Identify which cell holds the provided text, then report its (x, y) central coordinate. 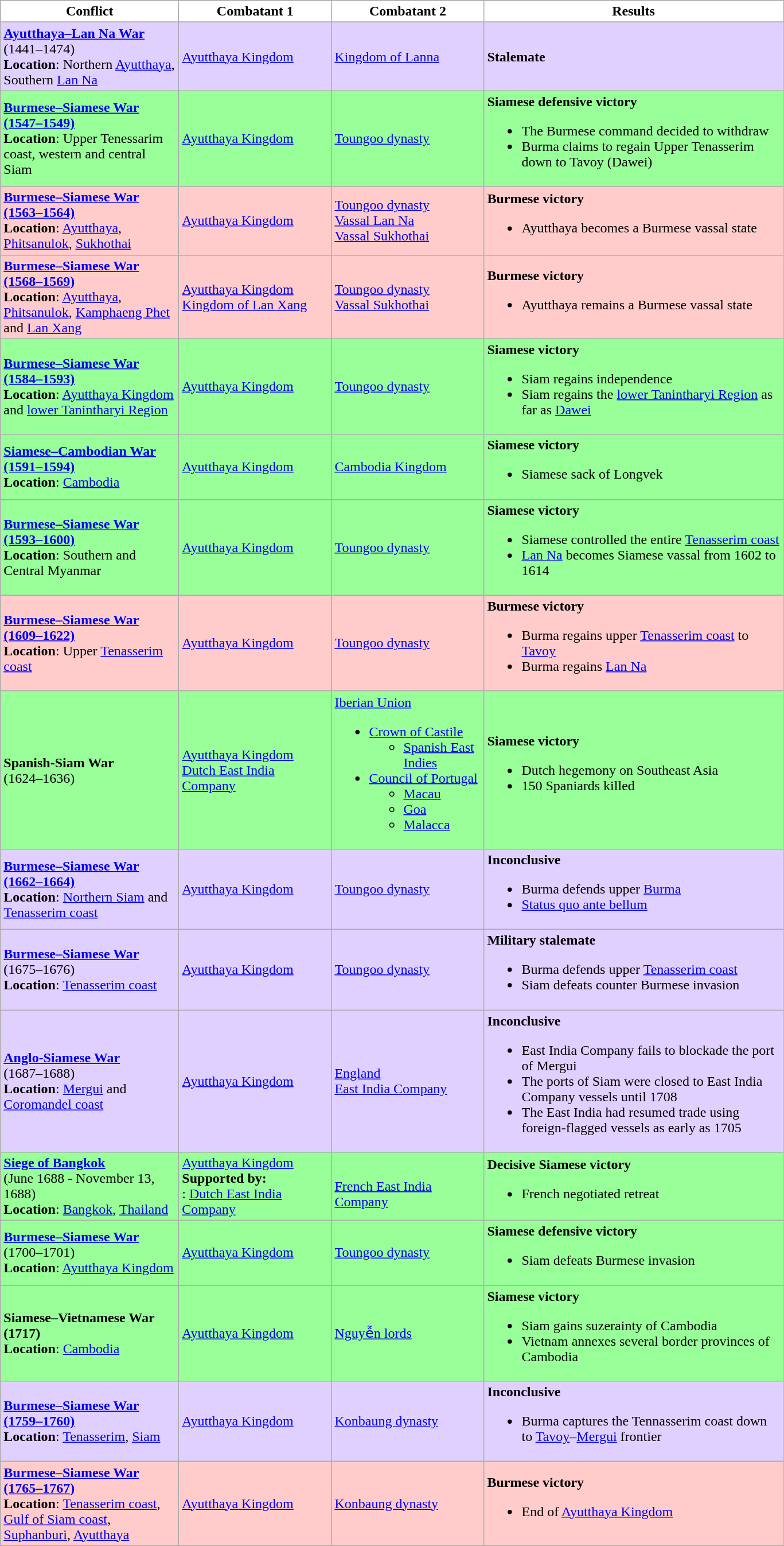
Siamese defensive victoryThe Burmese command decided to withdrawBurma claims to regain Upper Tenasserim down to Tavoy (Dawei) (633, 139)
Burmese victoryAyutthaya remains a Burmese vassal state (633, 297)
Siege of Bangkok(June 1688 - November 13, 1688)Location: Bangkok, Thailand (89, 1187)
Siamese victorySiam gains suzerainty of CambodiaVietnam annexes several border provinces of Cambodia (633, 1334)
Siamese victorySiamese controlled the entire Tenasserim coastLan Na becomes Siamese vassal from 1602 to 1614 (633, 547)
Toungoo dynastyVassal Sukhothai (408, 297)
Nguyễn lords (408, 1334)
Decisive Siamese victoryFrench negotiated retreat (633, 1187)
French East India Company (408, 1187)
Military stalemateBurma defends upper Tenasserim coastSiam defeats counter Burmese invasion (633, 969)
Combatant 1 (255, 11)
Siamese victorySiam regains independenceSiam regains the lower Tanintharyi Region as far as Dawei (633, 387)
Siamese–Vietnamese War (1717)Location: Cambodia (89, 1334)
Burmese victoryAyutthaya becomes a Burmese vassal state (633, 220)
InconclusiveBurma defends upper BurmaStatus quo ante bellum (633, 889)
Cambodia Kingdom (408, 467)
Siamese victoryDutch hegemony on Southeast Asia150 Spaniards killed (633, 770)
Anglo-Siamese War(1687–1688)Location: Mergui and Coromandel coast (89, 1081)
Burmese–Siamese War (1593–1600)Location: Southern and Central Myanmar (89, 547)
Burmese–Siamese War (1568–1569)Location: Ayutthaya, Phitsanulok, Kamphaeng Phet and Lan Xang (89, 297)
Toungoo dynastyVassal Lan NaVassal Sukhothai (408, 220)
Burmese–Siamese War (1765–1767)Location: Tenasserim coast, Gulf of Siam coast, Suphanburi, Ayutthaya (89, 1504)
Burmese–Siamese War (1609–1622)Location: Upper Tenasserim coast (89, 643)
Burmese victoryEnd of Ayutthaya Kingdom (633, 1504)
Conflict (89, 11)
Burmese–Siamese War(1700–1701)Location: Ayutthaya Kingdom (89, 1253)
Ayutthaya Kingdom Dutch East India Company (255, 770)
Kingdom of Lanna (408, 56)
Stalemate (633, 56)
Siamese victorySiamese sack of Longvek (633, 467)
Burmese–Siamese War (1759–1760)Location: Tenasserim, Siam (89, 1421)
InconclusiveBurma captures the Tennasserim coast down to Tavoy–Mergui frontier (633, 1421)
Siamese defensive victorySiam defeats Burmese invasion (633, 1253)
Iberian Union Crown of Castile Spanish East Indies Council of Portugal Macau Goa Malacca (408, 770)
Ayutthaya KingdomKingdom of Lan Xang (255, 297)
Burmese victoryBurma regains upper Tenasserim coast to TavoyBurma regains Lan Na (633, 643)
Ayutthaya KingdomSupported by: : Dutch East India Company (255, 1187)
Burmese–Siamese War (1547–1549)Location: Upper Tenessarim coast, western and central Siam (89, 139)
Spanish-Siam War(1624–1636) (89, 770)
Burmese–Siamese War (1662–1664)Location: Northern Siam and Tenasserim coast (89, 889)
England East India Company (408, 1081)
Siamese–Cambodian War (1591–1594)Location: Cambodia (89, 467)
Results (633, 11)
Burmese–Siamese War (1563–1564)Location: Ayutthaya, Phitsanulok, Sukhothai (89, 220)
Combatant 2 (408, 11)
Burmese–Siamese War(1675–1676)Location: Tenasserim coast (89, 969)
Ayutthaya–Lan Na War(1441–1474)Location: Northern Ayutthaya, Southern Lan Na (89, 56)
Burmese–Siamese War (1584–1593)Location: Ayutthaya Kingdom and lower Tanintharyi Region (89, 387)
